Return the [X, Y] coordinate for the center point of the cell that contains the specified text.  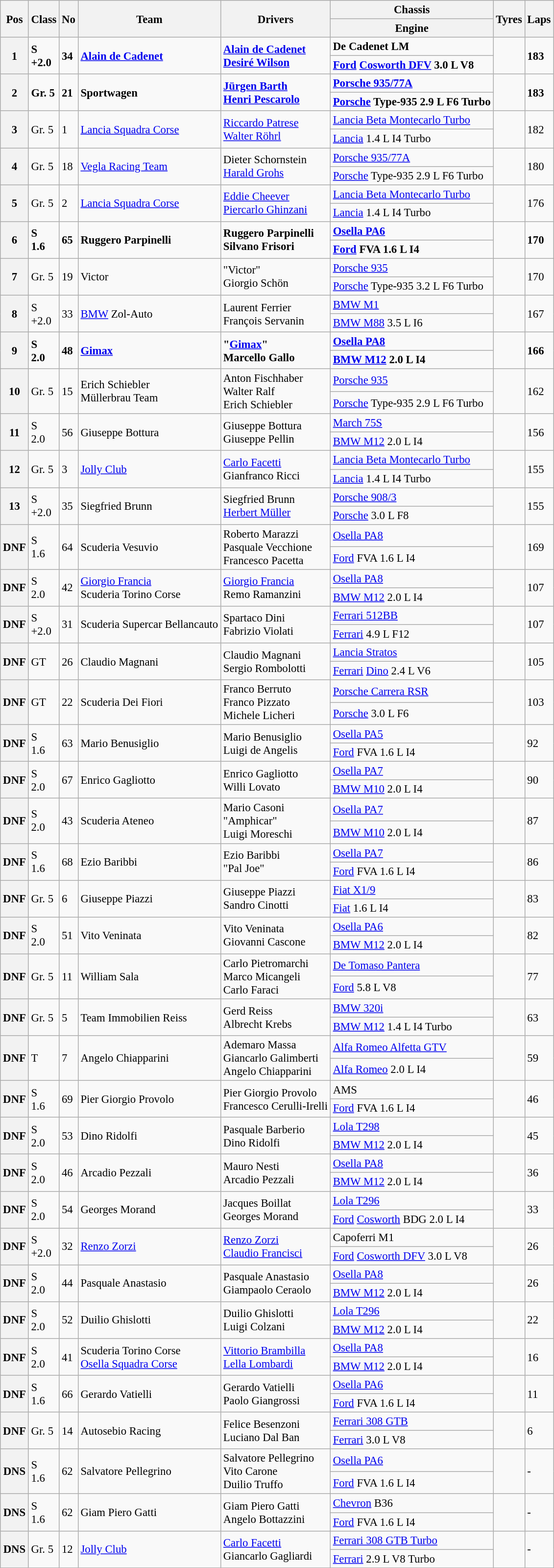
Giorgio Francia Scuderia Torino Corse [149, 588]
Riccardo Patrese Walter Röhrl [276, 129]
Osella PA5 [411, 734]
No [69, 19]
Pier Giorgio Provolo [149, 1099]
Enrico Gagliotto [149, 780]
8 [15, 314]
Carlo Pietromarchi Marco Micangeli Carlo Faraci [276, 976]
82 [539, 935]
De Cadenet LM [411, 47]
68 [69, 862]
Mario Casoni "Amphicar" Luigi Moreschi [276, 821]
Alain de Cadenet Desiré Wilson [276, 56]
Ford Cosworth BDG 2.0 L I4 [411, 1219]
Erich Schiebler Müllerbrau Team [149, 392]
54 [69, 1210]
Renzo Zorzi Claudio Francisci [276, 1246]
66 [69, 1394]
19 [69, 276]
Ruggero Parpinelli [149, 240]
Jacques Boillat Georges Morand [276, 1210]
Lola T298 [411, 1127]
BMW M88 3.5 L I6 [411, 323]
87 [539, 821]
Renzo Zorzi [149, 1246]
Ferrari Dino 2.4 L V6 [411, 671]
Tyres [509, 19]
BMW M12 1.4 L I4 Turbo [411, 1026]
180 [539, 167]
Siegfried Brunn Herbert Müller [276, 506]
Franco Berruto Franco Pizzato Michele Licheri [276, 702]
Gerardo Vatielli Paolo Giangrossi [276, 1394]
65 [69, 240]
Ferrari 308 GTB Turbo [411, 1540]
Ferrari 512BB [411, 616]
13 [15, 506]
36 [539, 1172]
Giuseppe Bottura [149, 432]
Gerardo Vatielli [149, 1394]
"Victor" Giorgio Schön [276, 276]
Salvatore Pellegrino [149, 1471]
Ezio Baribbi [149, 862]
Vito Veninata Giovanni Cascone [276, 935]
Giorgio Francia Remo Ramanzini [276, 588]
44 [69, 1283]
Georges Morand [149, 1210]
"Gimax" Marcello Gallo [276, 351]
Chevron B36 [411, 1503]
BMW M1 [411, 304]
52 [69, 1320]
4 [15, 167]
83 [539, 899]
Angelo Chiapparini [149, 1058]
Laps [539, 19]
Alain de Cadenet [149, 56]
Carlo Facetti Gianfranco Ricci [276, 470]
162 [539, 392]
9 [15, 351]
Ford 5.8 L V8 [411, 988]
Giam Piero Gatti Angelo Bottazzini [276, 1513]
Scuderia Ateneo [149, 821]
Alfa Romeo 2.0 L I4 [411, 1070]
Jürgen Barth Henri Pescarolo [276, 92]
Scuderia Vesuvio [149, 547]
Ezio Baribbi "Pal Joe" [276, 862]
156 [539, 432]
Enrico Gagliotto Willi Lovato [276, 780]
Claudio Magnani [149, 662]
105 [539, 662]
Engine [411, 28]
Pasquale Anastasio [149, 1283]
92 [539, 743]
169 [539, 547]
67 [69, 780]
Pos [15, 19]
Scuderia Supercar Bellancauto [149, 624]
103 [539, 702]
Mauro Nesti Arcadio Pezzali [276, 1172]
34 [69, 56]
Porsche 3.0 L F6 [411, 714]
Autosebio Racing [149, 1430]
Pasquale Barberio Dino Ridolfi [276, 1136]
Lancia Stratos [411, 652]
Chassis [411, 10]
Carlo Facetti Giancarlo Gagliardi [276, 1549]
Class [44, 19]
21 [69, 92]
Ferrari 4.9 L F12 [411, 634]
51 [69, 935]
Spartaco Dini Fabrizio Violati [276, 624]
Fiat X1/9 [411, 890]
14 [69, 1430]
18 [69, 167]
Alfa Romeo Alfetta GTV [411, 1047]
Dino Ridolfi [149, 1136]
Mario Benusiglio Luigi de Angelis [276, 743]
Giam Piero Gatti [149, 1513]
Ferrari 308 GTB [411, 1421]
BMW 320i [411, 1008]
Mario Benusiglio [149, 743]
AMS [411, 1090]
43 [69, 821]
90 [539, 780]
T [44, 1058]
Giuseppe Piazzi Sandro Cinotti [276, 899]
31 [69, 624]
35 [69, 506]
Siegfried Brunn [149, 506]
Gerd Reiss Albrecht Krebs [276, 1018]
42 [69, 588]
Team [149, 19]
Dieter Schornstein Harald Grohs [276, 167]
Giuseppe Piazzi [149, 899]
45 [539, 1136]
Sportwagen [149, 92]
Duilio Ghislotti Luigi Colzani [276, 1320]
Fiat 1.6 L I4 [411, 908]
16 [539, 1357]
77 [539, 976]
64 [69, 547]
Roberto Marazzi Pasquale Vecchione Francesco Pacetta [276, 547]
Porsche 908/3 [411, 497]
Vittorio Brambilla Lella Lombardi [276, 1357]
Vito Veninata [149, 935]
Anton Fischhaber Walter Ralf Erich Schiebler [276, 392]
March 75S [411, 423]
Arcadio Pezzali [149, 1172]
Pasquale Anastasio Giampaolo Ceraolo [276, 1283]
166 [539, 351]
De Tomaso Pantera [411, 965]
Gimax [149, 351]
Vegla Racing Team [149, 167]
Porsche Carrera RSR [411, 691]
Team Immobilien Reiss [149, 1018]
Porsche 3.0 L F8 [411, 515]
Laurent Ferrier François Servanin [276, 314]
176 [539, 203]
59 [539, 1058]
Scuderia Dei Fiori [149, 702]
Duilio Ghislotti [149, 1320]
Felice Besenzoni Luciano Dal Ban [276, 1430]
BMW Zol-Auto [149, 314]
86 [539, 862]
32 [69, 1246]
Eddie Cheever Piercarlo Ghinzani [276, 203]
Porsche Type-935 3.2 L F6 Turbo [411, 286]
Scuderia Torino Corse Osella Squadra Corse [149, 1357]
William Sala [149, 976]
Pier Giorgio Provolo Francesco Cerulli-Irelli [276, 1099]
41 [69, 1357]
48 [69, 351]
Ruggero Parpinelli Silvano Frisori [276, 240]
182 [539, 129]
Capoferri M1 [411, 1237]
56 [69, 432]
Ademaro Massa Giancarlo Galimberti Angelo Chiapparini [276, 1058]
Salvatore Pellegrino Vito Carone Duilio Truffo [276, 1471]
69 [69, 1099]
Ferrari 3.0 L V8 [411, 1440]
167 [539, 314]
Drivers [276, 19]
Ferrari 2.9 L V8 Turbo [411, 1559]
Giuseppe Bottura Giuseppe Pellin [276, 432]
Claudio Magnani Sergio Rombolotti [276, 662]
Victor [149, 276]
53 [69, 1136]
10 [15, 392]
15 [69, 392]
